Provide the [X, Y] coordinate of the cell's center where the given text is located.  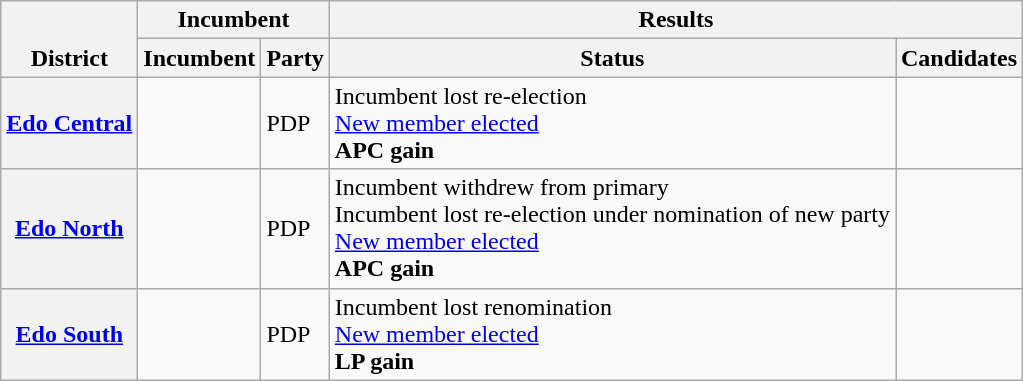
Edo North [70, 228]
Incumbent lost re-electionNew member electedAPC gain [612, 123]
Results [676, 20]
Party [295, 58]
District [70, 39]
Incumbent withdrew from primaryIncumbent lost re-election under nomination of new partyNew member electedAPC gain [612, 228]
Edo South [70, 334]
Candidates [960, 58]
Status [612, 58]
Edo Central [70, 123]
Incumbent lost renominationNew member electedLP gain [612, 334]
